Identify which cell holds the provided text, then report its [X, Y] central coordinate. 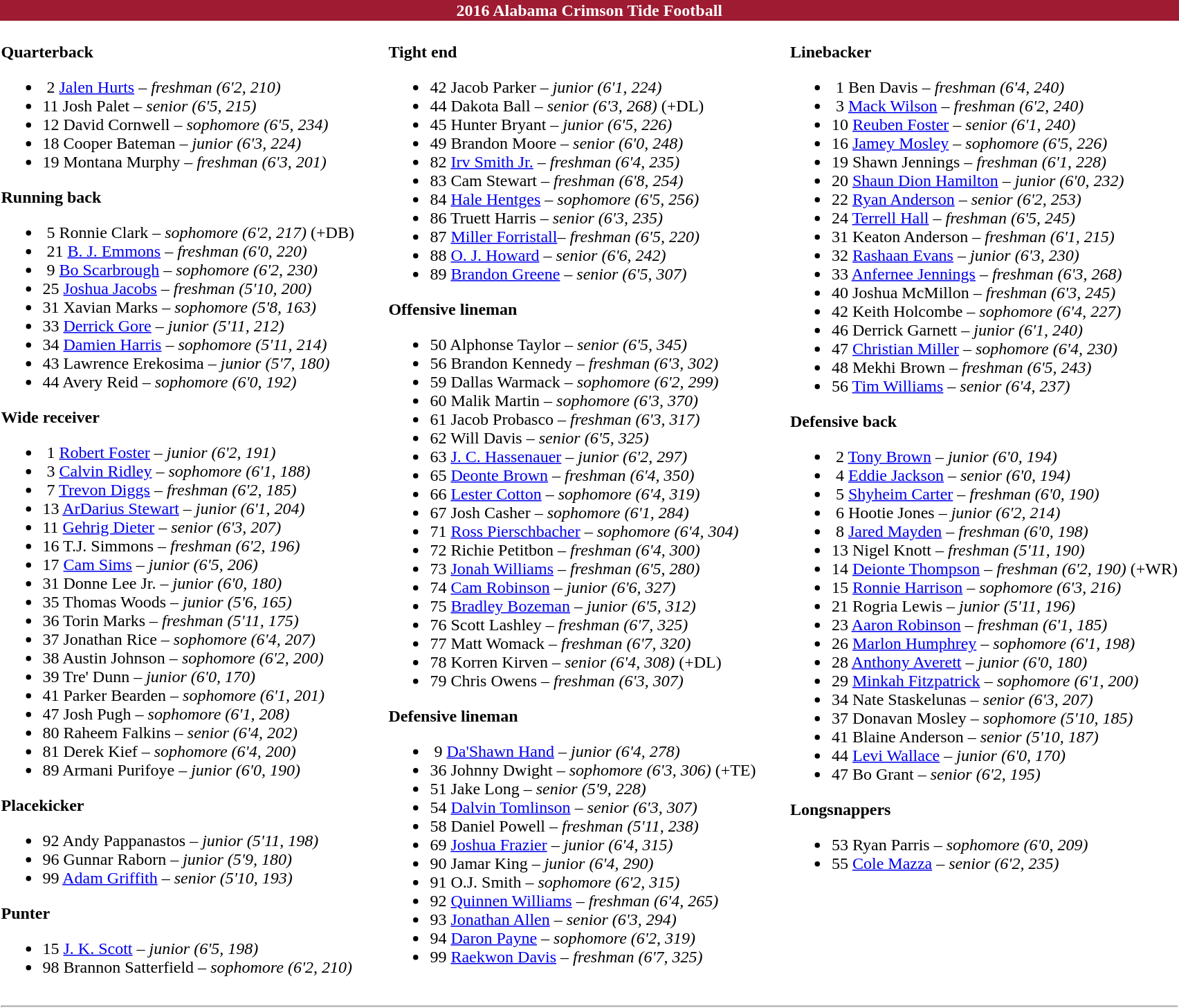
2016 Alabama Crimson Tide Football [589, 10]
